For the text-containing cell, return its midpoint in [x, y] coordinate format. 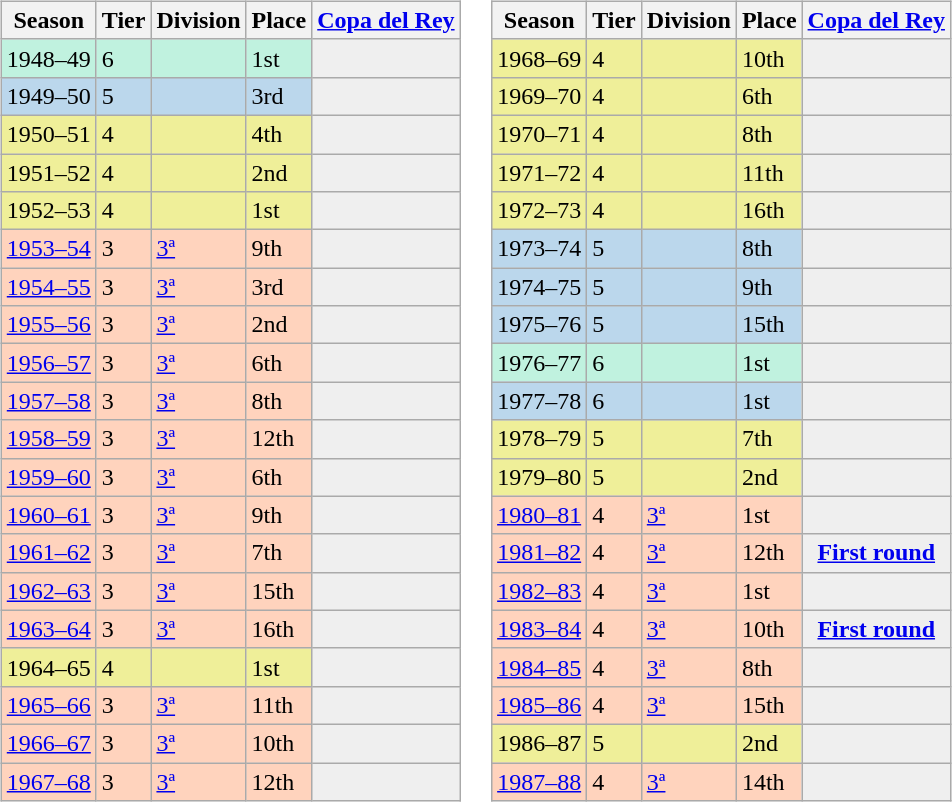
1956–57 [48, 363]
1949–50 [48, 96]
1972–73 [540, 211]
1954–55 [48, 287]
1955–56 [48, 325]
1976–77 [540, 363]
1948–49 [48, 58]
1973–74 [540, 249]
1970–71 [540, 134]
1971–72 [540, 173]
1961–62 [48, 553]
1983–84 [540, 629]
1958–59 [48, 439]
1968–69 [540, 58]
1962–63 [48, 591]
1959–60 [48, 477]
1981–82 [540, 553]
1977–78 [540, 401]
1951–52 [48, 173]
1960–61 [48, 515]
1963–64 [48, 629]
1986–87 [540, 743]
1964–65 [48, 667]
1969–70 [540, 96]
1979–80 [540, 477]
1982–83 [540, 591]
1985–86 [540, 705]
4th [279, 134]
1957–58 [48, 401]
1987–88 [540, 781]
14th [769, 781]
1967–68 [48, 781]
1984–85 [540, 667]
1966–67 [48, 743]
1950–51 [48, 134]
1965–66 [48, 705]
1974–75 [540, 287]
1978–79 [540, 439]
1952–53 [48, 211]
1975–76 [540, 325]
1980–81 [540, 515]
1953–54 [48, 249]
